Extract the (X, Y) coordinate from the center of the cell holding the provided text.  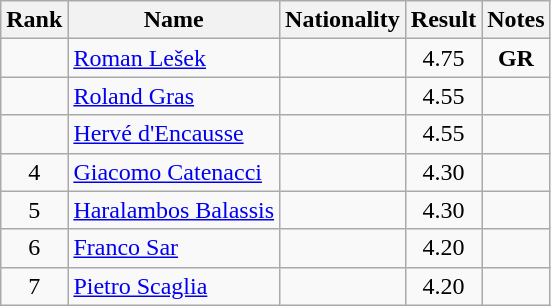
5 (34, 210)
Franco Sar (174, 248)
Haralambos Balassis (174, 210)
Roman Lešek (174, 58)
Pietro Scaglia (174, 286)
6 (34, 248)
Hervé d'Encausse (174, 134)
Nationality (343, 20)
Roland Gras (174, 96)
Rank (34, 20)
Result (443, 20)
4 (34, 172)
Notes (516, 20)
7 (34, 286)
Giacomo Catenacci (174, 172)
Name (174, 20)
4.75 (443, 58)
GR (516, 58)
